Extract the (x, y) coordinate from the center of the cell holding the provided text.  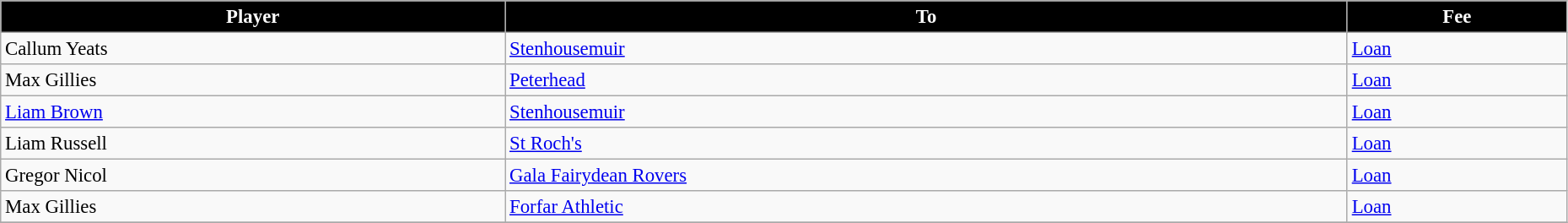
St Roch's (926, 144)
Fee (1457, 17)
Callum Yeats (253, 49)
Liam Brown (253, 112)
Gregor Nicol (253, 176)
Forfar Athletic (926, 207)
Gala Fairydean Rovers (926, 176)
To (926, 17)
Liam Russell (253, 144)
Peterhead (926, 80)
Player (253, 17)
